Find where the given text appears and provide that cell's center as [X, Y] coordinate. 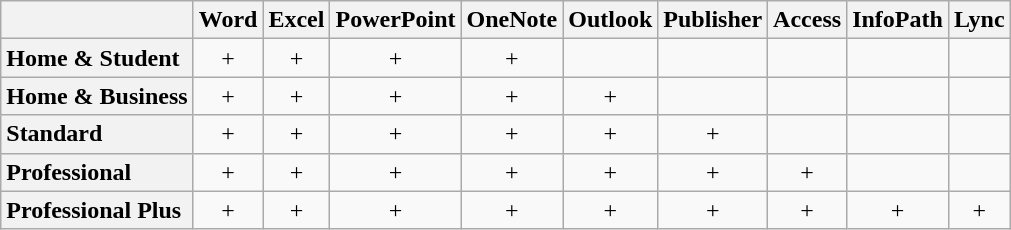
Home & Student [97, 58]
Word [228, 20]
Access [808, 20]
Outlook [610, 20]
Home & Business [97, 96]
Lync [979, 20]
Professional Plus [97, 210]
Standard [97, 134]
Professional [97, 172]
OneNote [512, 20]
Publisher [713, 20]
InfoPath [898, 20]
PowerPoint [396, 20]
Excel [296, 20]
